Pinpoint the cell where the given text exists, returning its [X, Y] midpoint coordinate. 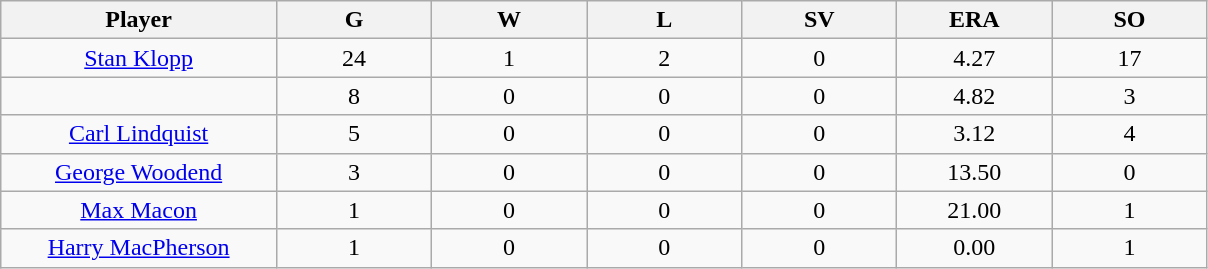
Player [139, 20]
ERA [974, 20]
24 [354, 58]
2 [664, 58]
G [354, 20]
Max Macon [139, 210]
Stan Klopp [139, 58]
21.00 [974, 210]
13.50 [974, 172]
L [664, 20]
17 [1130, 58]
3.12 [974, 134]
SO [1130, 20]
5 [354, 134]
8 [354, 96]
0.00 [974, 248]
4.27 [974, 58]
4 [1130, 134]
Carl Lindquist [139, 134]
George Woodend [139, 172]
W [510, 20]
4.82 [974, 96]
SV [820, 20]
Harry MacPherson [139, 248]
